Pinpoint the cell where the given text exists, returning its (X, Y) midpoint coordinate. 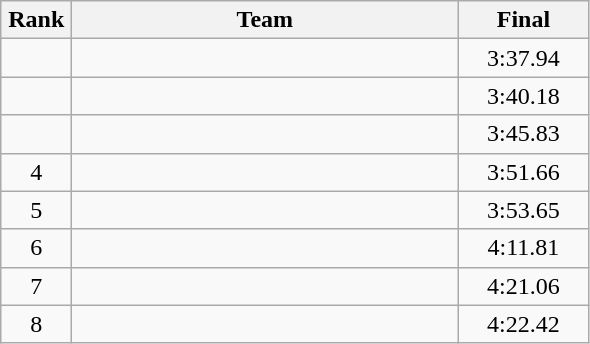
5 (36, 210)
3:53.65 (524, 210)
Rank (36, 20)
3:40.18 (524, 96)
4 (36, 172)
3:51.66 (524, 172)
4:22.42 (524, 324)
Team (265, 20)
7 (36, 286)
Final (524, 20)
4:11.81 (524, 248)
3:45.83 (524, 134)
8 (36, 324)
6 (36, 248)
3:37.94 (524, 58)
4:21.06 (524, 286)
